For the text-containing cell, return its midpoint in [x, y] coordinate format. 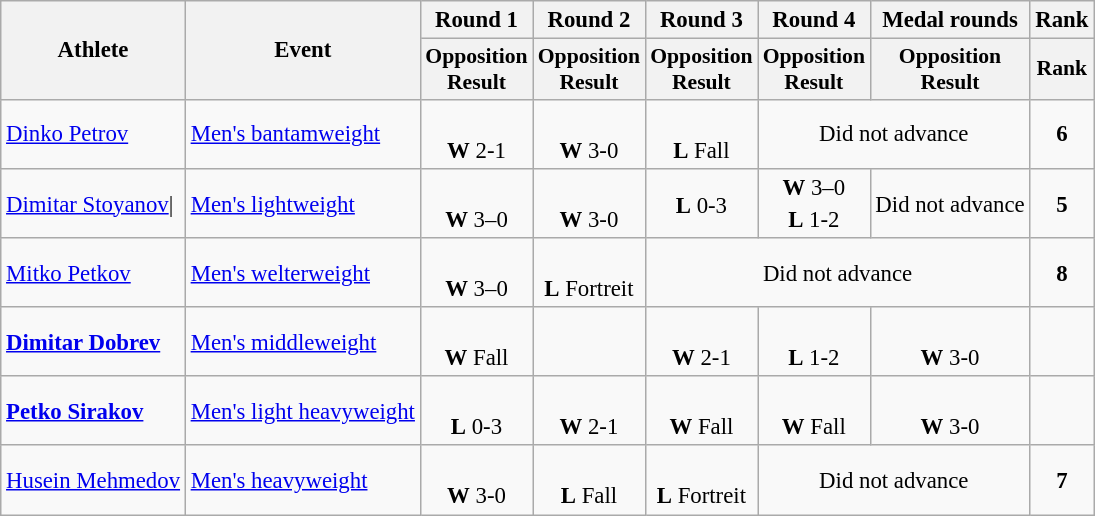
5 [1062, 204]
Men's welterweight [302, 272]
Mitko Petkov [94, 272]
7 [1062, 480]
6 [1062, 134]
Men's middleweight [302, 342]
Men's lightweight [302, 204]
Event [302, 50]
Round 2 [589, 20]
Dimitar Stoyanov| [94, 204]
8 [1062, 272]
Round 3 [701, 20]
Dimitar Dobrev [94, 342]
Round 1 [476, 20]
Men's bantamweight [302, 134]
Men's light heavyweight [302, 410]
Petko Sirakov [94, 410]
Round 4 [814, 20]
Husein Mehmedov [94, 480]
Dinko Petrov [94, 134]
W 3–0 L 1-2 [814, 204]
Athlete [94, 50]
Medal rounds [950, 20]
L 1-2 [814, 342]
Men's heavyweight [302, 480]
